Pinpoint the cell where the given text exists, returning its [x, y] midpoint coordinate. 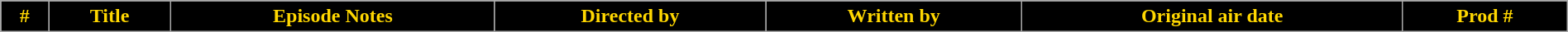
Prod # [1485, 16]
Original air date [1212, 16]
Title [110, 16]
# [25, 16]
Directed by [630, 16]
Episode Notes [332, 16]
Written by [894, 16]
